Search for the cell housing the specified text and yield its (X, Y) center coordinate. 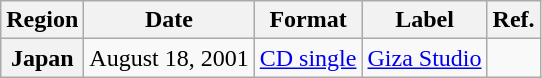
Japan (42, 58)
Giza Studio (424, 58)
Date (169, 20)
Ref. (514, 20)
Region (42, 20)
Format (308, 20)
Label (424, 20)
August 18, 2001 (169, 58)
CD single (308, 58)
